Find where the given text appears and provide that cell's center as [X, Y] coordinate. 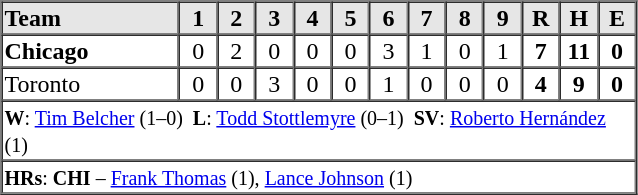
HRs: CHI – Frank Thomas (1), Lance Johnson (1) [319, 176]
Chicago [91, 50]
E [617, 18]
H [579, 18]
8 [465, 18]
Toronto [91, 84]
11 [579, 50]
W: Tim Belcher (1–0) L: Todd Stottlemyre (0–1) SV: Roberto Hernández (1) [319, 130]
6 [388, 18]
R [541, 18]
5 [350, 18]
Team [91, 18]
